Find where the given text appears and provide that cell's center as (X, Y) coordinate. 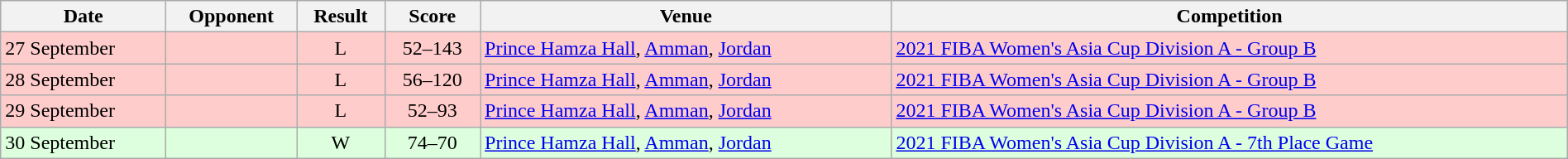
52–93 (433, 111)
30 September (84, 142)
Competition (1229, 17)
74–70 (433, 142)
2021 FIBA Women's Asia Cup Division A - 7th Place Game (1229, 142)
Opponent (232, 17)
Date (84, 17)
56–120 (433, 79)
52–143 (433, 48)
Score (433, 17)
28 September (84, 79)
27 September (84, 48)
Venue (686, 17)
W (341, 142)
Result (341, 17)
29 September (84, 111)
